Extract the [X, Y] coordinate from the center of the cell holding the provided text.  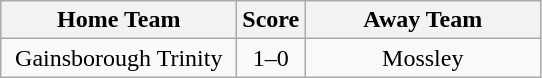
Gainsborough Trinity [119, 58]
Home Team [119, 20]
Away Team [423, 20]
Score [271, 20]
1–0 [271, 58]
Mossley [423, 58]
